Identify which cell holds the provided text, then report its (x, y) central coordinate. 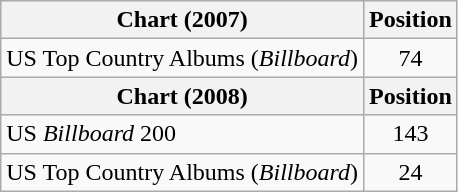
24 (411, 172)
74 (411, 58)
143 (411, 134)
Chart (2008) (182, 96)
US Billboard 200 (182, 134)
Chart (2007) (182, 20)
